From the cell containing the given text, extract its center point as [X, Y] coordinate. 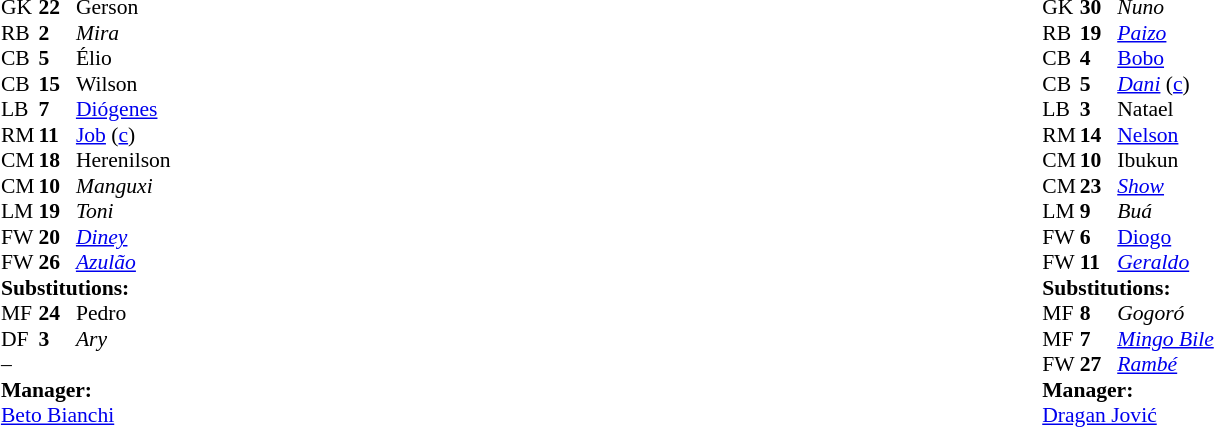
23 [1099, 186]
Diógenes [124, 109]
Natael [1166, 109]
4 [1099, 59]
6 [1099, 237]
Wilson [124, 84]
18 [57, 161]
Dani (c) [1166, 84]
15 [57, 84]
Bobo [1166, 59]
Diney [124, 237]
Élio [124, 59]
Ary [124, 339]
Nelson [1166, 135]
27 [1099, 365]
8 [1099, 313]
20 [57, 237]
Geraldo [1166, 263]
2 [57, 33]
Show [1166, 186]
Job (c) [124, 135]
Paizo [1166, 33]
Diogo [1166, 237]
14 [1099, 135]
9 [1099, 211]
Gogoró [1166, 313]
Toni [124, 211]
26 [57, 263]
Mingo Bile [1166, 339]
Azulão [124, 263]
Buá [1166, 211]
Manguxi [124, 186]
DF [20, 339]
Mira [124, 33]
– [20, 365]
Rambé [1166, 365]
24 [57, 313]
Herenilson [124, 161]
Pedro [124, 313]
Ibukun [1166, 161]
